Detect which cell encompasses the target text, then output its (x, y) center coordinate. 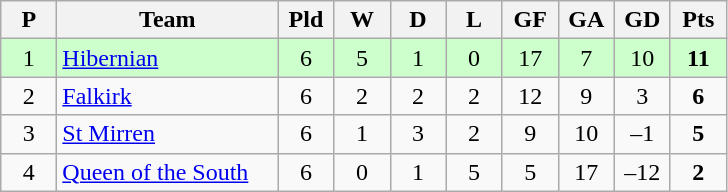
–1 (642, 134)
L (474, 20)
D (418, 20)
12 (530, 96)
GD (642, 20)
Falkirk (168, 96)
4 (29, 172)
–12 (642, 172)
Queen of the South (168, 172)
Team (168, 20)
St Mirren (168, 134)
P (29, 20)
Hibernian (168, 58)
GA (586, 20)
Pts (698, 20)
7 (586, 58)
W (362, 20)
Pld (306, 20)
GF (530, 20)
11 (698, 58)
